Search for the cell housing the specified text and yield its (X, Y) center coordinate. 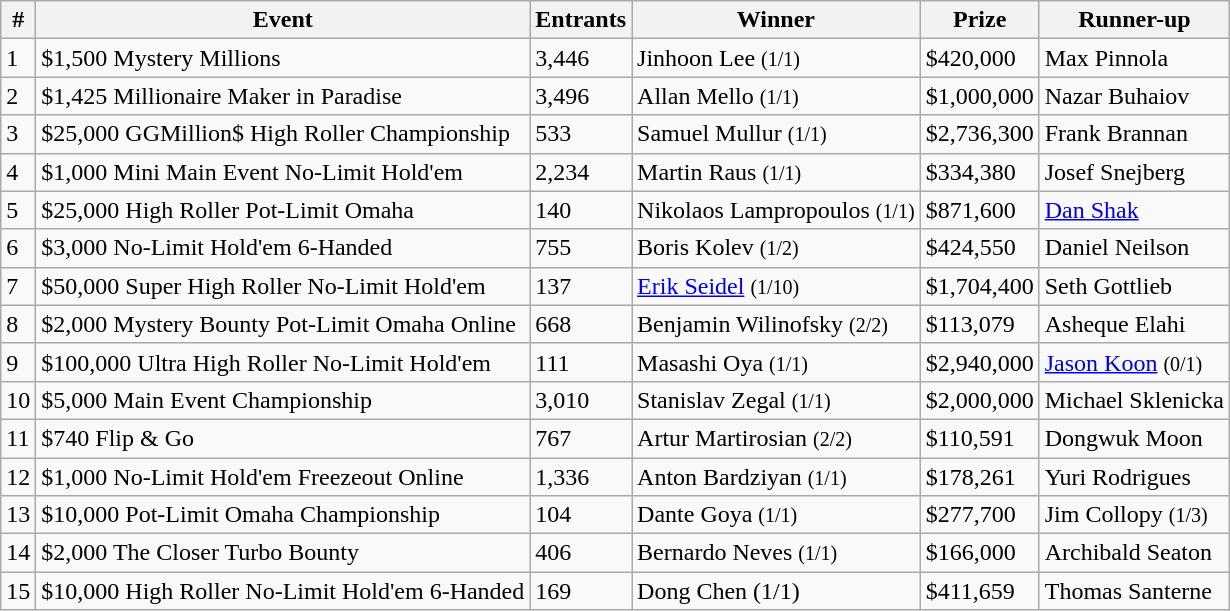
$3,000 No-Limit Hold'em 6-Handed (283, 248)
$25,000 High Roller Pot-Limit Omaha (283, 210)
Bernardo Neves (1/1) (776, 553)
1,336 (581, 477)
755 (581, 248)
Stanislav Zegal (1/1) (776, 400)
$2,000 Mystery Bounty Pot-Limit Omaha Online (283, 324)
Jinhoon Lee (1/1) (776, 58)
1 (18, 58)
2 (18, 96)
Masashi Oya (1/1) (776, 362)
Yuri Rodrigues (1134, 477)
11 (18, 438)
Event (283, 20)
406 (581, 553)
$5,000 Main Event Championship (283, 400)
14 (18, 553)
Martin Raus (1/1) (776, 172)
$100,000 Ultra High Roller No-Limit Hold'em (283, 362)
3,010 (581, 400)
3 (18, 134)
Artur Martirosian (2/2) (776, 438)
Entrants (581, 20)
$1,500 Mystery Millions (283, 58)
169 (581, 591)
$411,659 (980, 591)
Dongwuk Moon (1134, 438)
$1,000 No-Limit Hold'em Freezeout Online (283, 477)
Winner (776, 20)
Asheque Elahi (1134, 324)
3,496 (581, 96)
140 (581, 210)
Daniel Neilson (1134, 248)
Nazar Buhaiov (1134, 96)
$277,700 (980, 515)
15 (18, 591)
$1,000,000 (980, 96)
533 (581, 134)
668 (581, 324)
$178,261 (980, 477)
Allan Mello (1/1) (776, 96)
$740 Flip & Go (283, 438)
$334,380 (980, 172)
$420,000 (980, 58)
$10,000 Pot-Limit Omaha Championship (283, 515)
104 (581, 515)
Dante Goya (1/1) (776, 515)
Michael Sklenicka (1134, 400)
Benjamin Wilinofsky (2/2) (776, 324)
$113,079 (980, 324)
Max Pinnola (1134, 58)
$2,736,300 (980, 134)
Archibald Seaton (1134, 553)
$2,000 The Closer Turbo Bounty (283, 553)
10 (18, 400)
Boris Kolev (1/2) (776, 248)
3,446 (581, 58)
$424,550 (980, 248)
Erik Seidel (1/10) (776, 286)
12 (18, 477)
Frank Brannan (1134, 134)
8 (18, 324)
$2,000,000 (980, 400)
Samuel Mullur (1/1) (776, 134)
$110,591 (980, 438)
$2,940,000 (980, 362)
Jason Koon (0/1) (1134, 362)
111 (581, 362)
Josef Snejberg (1134, 172)
$50,000 Super High Roller No-Limit Hold'em (283, 286)
Thomas Santerne (1134, 591)
$10,000 High Roller No-Limit Hold'em 6-Handed (283, 591)
Jim Collopy (1/3) (1134, 515)
Seth Gottlieb (1134, 286)
137 (581, 286)
4 (18, 172)
13 (18, 515)
7 (18, 286)
5 (18, 210)
# (18, 20)
Dan Shak (1134, 210)
$1,425 Millionaire Maker in Paradise (283, 96)
Prize (980, 20)
$166,000 (980, 553)
$25,000 GGMillion$ High Roller Championship (283, 134)
Dong Chen (1/1) (776, 591)
Runner-up (1134, 20)
6 (18, 248)
$871,600 (980, 210)
Nikolaos Lampropoulos (1/1) (776, 210)
$1,704,400 (980, 286)
2,234 (581, 172)
767 (581, 438)
9 (18, 362)
$1,000 Mini Main Event No-Limit Hold'em (283, 172)
Anton Bardziyan (1/1) (776, 477)
